Provide the [X, Y] coordinate of the cell's center where the given text is located.  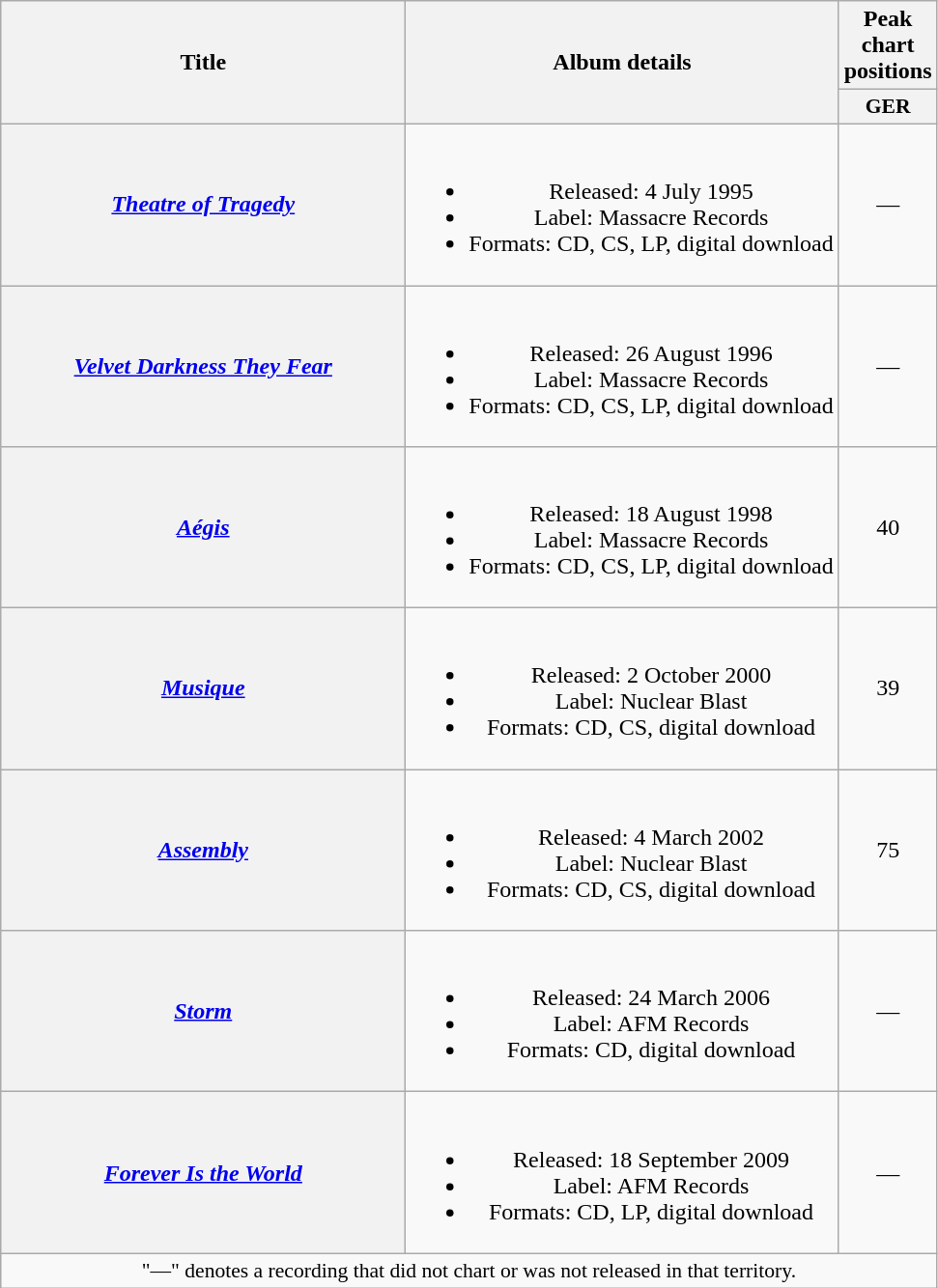
Theatre of Tragedy [203, 205]
Aégis [203, 527]
Velvet Darkness They Fear [203, 367]
40 [888, 527]
"—" denotes a recording that did not chart or was not released in that territory. [469, 1271]
Released: 18 August 1998Label: Massacre RecordsFormats: CD, CS, LP, digital download [622, 527]
Released: 24 March 2006Label: AFM RecordsFormats: CD, digital download [622, 1012]
Assembly [203, 850]
Peak chart positions [888, 45]
Musique [203, 689]
Storm [203, 1012]
Released: 26 August 1996Label: Massacre RecordsFormats: CD, CS, LP, digital download [622, 367]
Album details [622, 63]
Released: 2 October 2000Label: Nuclear BlastFormats: CD, CS, digital download [622, 689]
GER [888, 107]
Released: 4 March 2002Label: Nuclear BlastFormats: CD, CS, digital download [622, 850]
39 [888, 689]
Released: 4 July 1995Label: Massacre RecordsFormats: CD, CS, LP, digital download [622, 205]
Released: 18 September 2009Label: AFM RecordsFormats: CD, LP, digital download [622, 1172]
75 [888, 850]
Forever Is the World [203, 1172]
Title [203, 63]
